Return the (x, y) coordinate for the center point of the cell that contains the specified text.  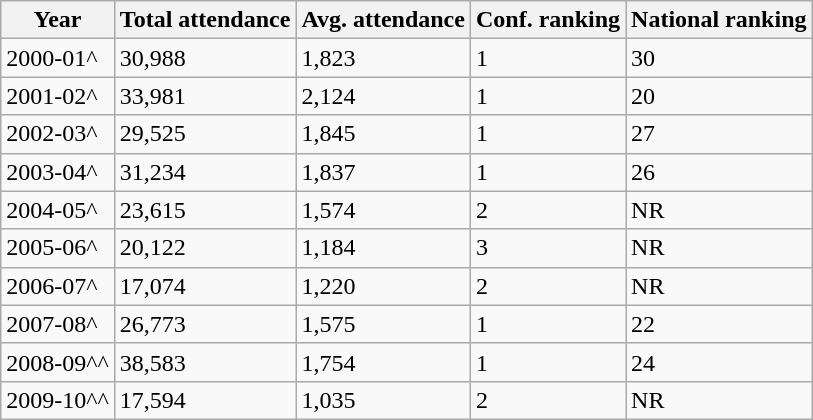
20,122 (205, 248)
1,754 (384, 362)
1,823 (384, 58)
26,773 (205, 324)
2009-10^^ (58, 400)
31,234 (205, 172)
1,845 (384, 134)
2005-06^ (58, 248)
33,981 (205, 96)
29,525 (205, 134)
23,615 (205, 210)
17,594 (205, 400)
National ranking (719, 20)
2006-07^ (58, 286)
30 (719, 58)
2,124 (384, 96)
Conf. ranking (548, 20)
30,988 (205, 58)
26 (719, 172)
27 (719, 134)
1,220 (384, 286)
22 (719, 324)
Total attendance (205, 20)
2002-03^ (58, 134)
1,837 (384, 172)
3 (548, 248)
1,575 (384, 324)
38,583 (205, 362)
1,035 (384, 400)
17,074 (205, 286)
2007-08^ (58, 324)
2003-04^ (58, 172)
20 (719, 96)
2004-05^ (58, 210)
2008-09^^ (58, 362)
2000-01^ (58, 58)
24 (719, 362)
1,574 (384, 210)
Year (58, 20)
1,184 (384, 248)
2001-02^ (58, 96)
Avg. attendance (384, 20)
